For the text-containing cell, return its midpoint in (X, Y) coordinate format. 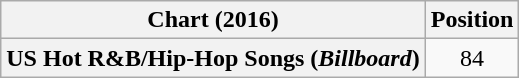
US Hot R&B/Hip-Hop Songs (Billboard) (213, 58)
Position (472, 20)
Chart (2016) (213, 20)
84 (472, 58)
